Provide the [x, y] coordinate of the cell's center where the given text is located.  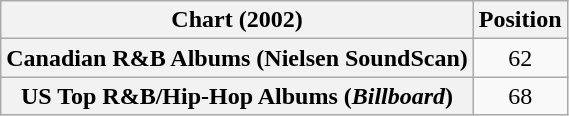
Position [520, 20]
68 [520, 96]
Chart (2002) [238, 20]
62 [520, 58]
US Top R&B/Hip-Hop Albums (Billboard) [238, 96]
Canadian R&B Albums (Nielsen SoundScan) [238, 58]
